From the cell containing the given text, extract its center point as (X, Y) coordinate. 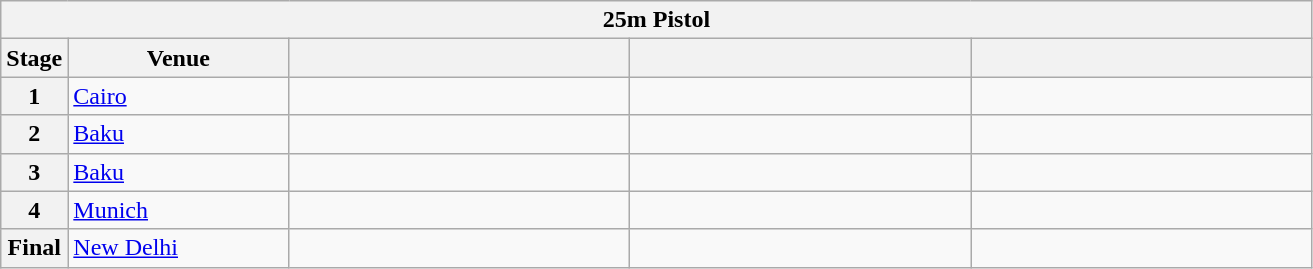
Munich (178, 210)
1 (34, 96)
3 (34, 172)
Cairo (178, 96)
Venue (178, 58)
Final (34, 248)
2 (34, 134)
25m Pistol (656, 20)
Stage (34, 58)
New Delhi (178, 248)
4 (34, 210)
